Provide the [X, Y] coordinate of the cell's center where the given text is located.  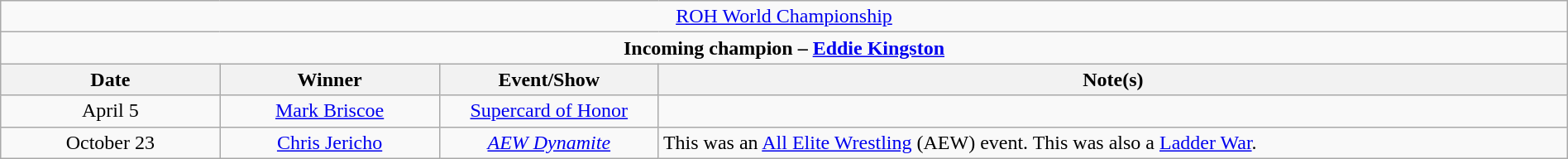
This was an All Elite Wrestling (AEW) event. This was also a Ladder War. [1113, 142]
ROH World Championship [784, 17]
Incoming champion – Eddie Kingston [784, 48]
Chris Jericho [329, 142]
Mark Briscoe [329, 111]
AEW Dynamite [549, 142]
Supercard of Honor [549, 111]
Event/Show [549, 79]
April 5 [111, 111]
October 23 [111, 142]
Winner [329, 79]
Date [111, 79]
Note(s) [1113, 79]
